Capture the cell that displays the provided text and extract its (x, y) central coordinate. 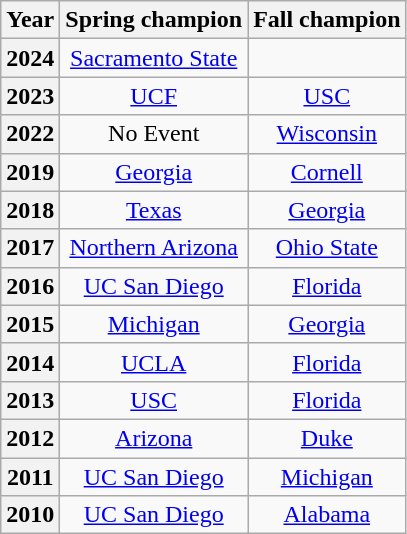
Northern Arizona (154, 248)
Ohio State (327, 248)
2014 (30, 362)
No Event (154, 134)
UCLA (154, 362)
2017 (30, 248)
Alabama (327, 515)
2011 (30, 477)
Fall champion (327, 20)
2024 (30, 58)
2019 (30, 172)
Cornell (327, 172)
2010 (30, 515)
Wisconsin (327, 134)
2018 (30, 210)
2012 (30, 438)
Arizona (154, 438)
Sacramento State (154, 58)
2016 (30, 286)
UCF (154, 96)
2023 (30, 96)
2015 (30, 324)
2022 (30, 134)
Spring champion (154, 20)
2013 (30, 400)
Duke (327, 438)
Year (30, 20)
Texas (154, 210)
